Detect which cell encompasses the target text, then output its (x, y) center coordinate. 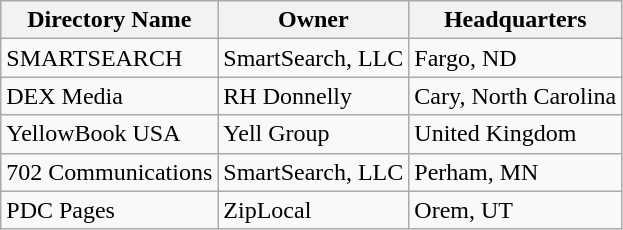
Yell Group (314, 134)
Orem, UT (516, 210)
Owner (314, 20)
ZipLocal (314, 210)
DEX Media (110, 96)
Cary, North Carolina (516, 96)
Perham, MN (516, 172)
Headquarters (516, 20)
PDC Pages (110, 210)
RH Donnelly (314, 96)
YellowBook USA (110, 134)
Directory Name (110, 20)
United Kingdom (516, 134)
SMARTSEARCH (110, 58)
702 Communications (110, 172)
Fargo, ND (516, 58)
